Locate the cell with the specified text and output its [X, Y] center coordinate. 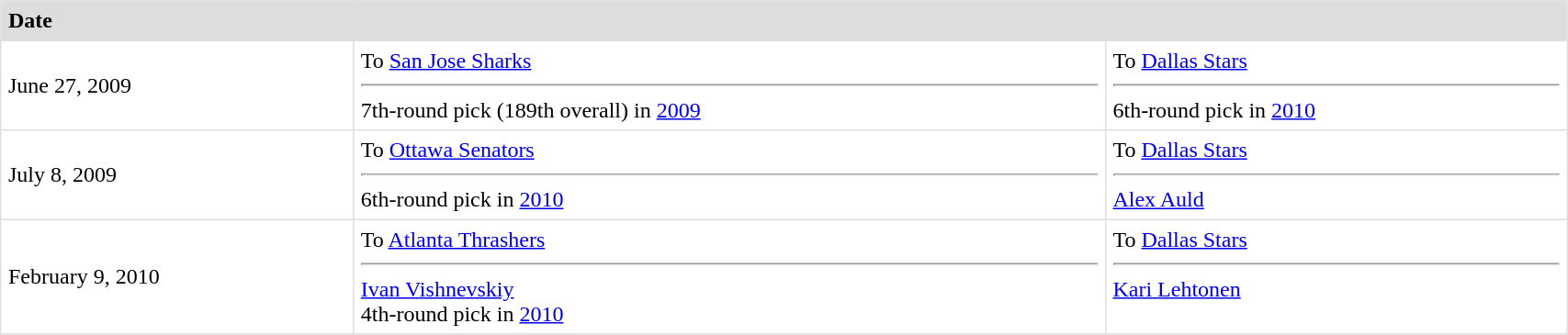
To Dallas Stars Kari Lehtonen [1336, 276]
February 9, 2010 [177, 276]
To Atlanta Thrashers Ivan Vishnevskiy4th-round pick in 2010 [729, 276]
Date [177, 21]
To San Jose Sharks 7th-round pick (189th overall) in 2009 [729, 85]
June 27, 2009 [177, 85]
To Dallas Stars 6th-round pick in 2010 [1336, 85]
To Ottawa Senators 6th-round pick in 2010 [729, 175]
July 8, 2009 [177, 175]
To Dallas Stars Alex Auld [1336, 175]
